Output the [X, Y] coordinate of the center of the cell containing the given text.  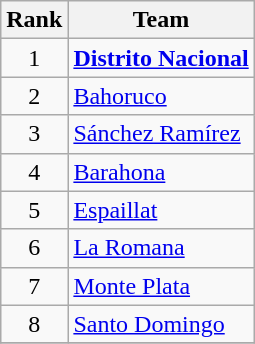
Rank [34, 20]
1 [34, 58]
Distrito Nacional [161, 58]
La Romana [161, 248]
Santo Domingo [161, 324]
Espaillat [161, 210]
Sánchez Ramírez [161, 134]
8 [34, 324]
Team [161, 20]
6 [34, 248]
Barahona [161, 172]
5 [34, 210]
3 [34, 134]
4 [34, 172]
2 [34, 96]
7 [34, 286]
Monte Plata [161, 286]
Bahoruco [161, 96]
